Scan for the cell matching the given text and deliver its (X, Y) coordinate at center. 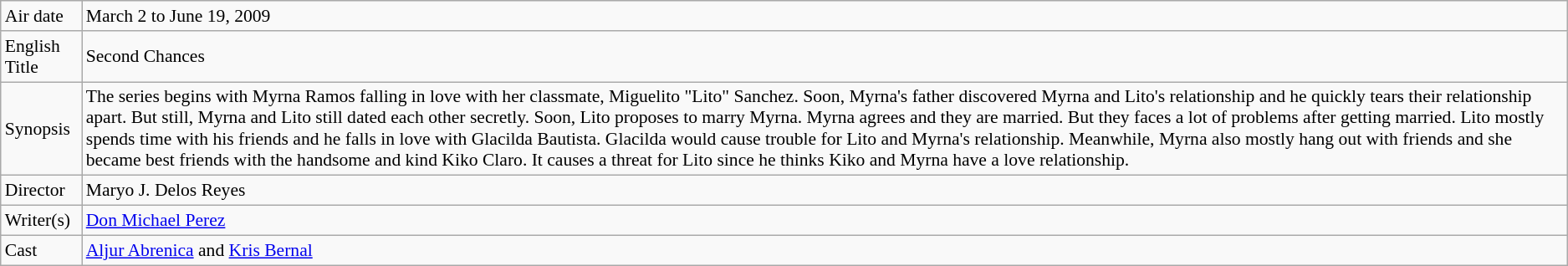
Aljur Abrenica and Kris Bernal (825, 250)
Cast (42, 250)
Director (42, 191)
English Title (42, 57)
Second Chances (825, 57)
Don Michael Perez (825, 221)
Air date (42, 16)
Synopsis (42, 129)
March 2 to June 19, 2009 (825, 16)
Writer(s) (42, 221)
Maryo J. Delos Reyes (825, 191)
